Provide the [x, y] coordinate of the cell's center where the given text is located.  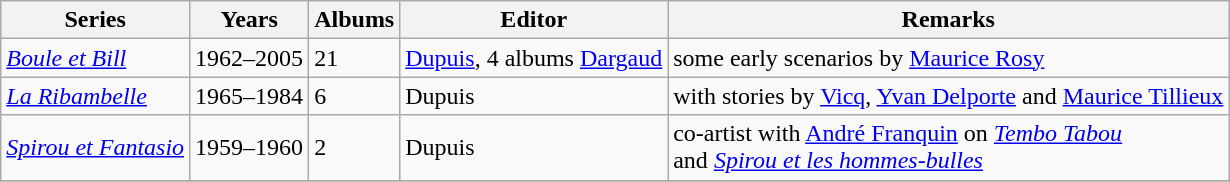
2 [354, 148]
La Ribambelle [96, 96]
Boule et Bill [96, 58]
Spirou et Fantasio [96, 148]
Albums [354, 20]
1962–2005 [250, 58]
1965–1984 [250, 96]
Series [96, 20]
some early scenarios by Maurice Rosy [948, 58]
21 [354, 58]
1959–1960 [250, 148]
Dupuis, 4 albums Dargaud [534, 58]
Editor [534, 20]
co-artist with André Franquin on Tembo Tabouand Spirou et les hommes-bulles [948, 148]
with stories by Vicq, Yvan Delporte and Maurice Tillieux [948, 96]
Years [250, 20]
Remarks [948, 20]
6 [354, 96]
